Find where the given text appears and provide that cell's center as [X, Y] coordinate. 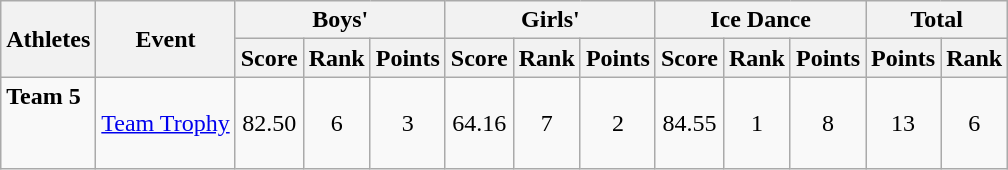
Ice Dance [760, 20]
8 [828, 123]
Boys' [340, 20]
Total [937, 20]
Team Trophy [166, 123]
Event [166, 39]
13 [904, 123]
Athletes [48, 39]
Girls' [550, 20]
2 [618, 123]
3 [408, 123]
82.50 [269, 123]
64.16 [479, 123]
1 [756, 123]
84.55 [689, 123]
7 [546, 123]
Team 5 [48, 123]
